Return [x, y] of the center of cell containing provided text 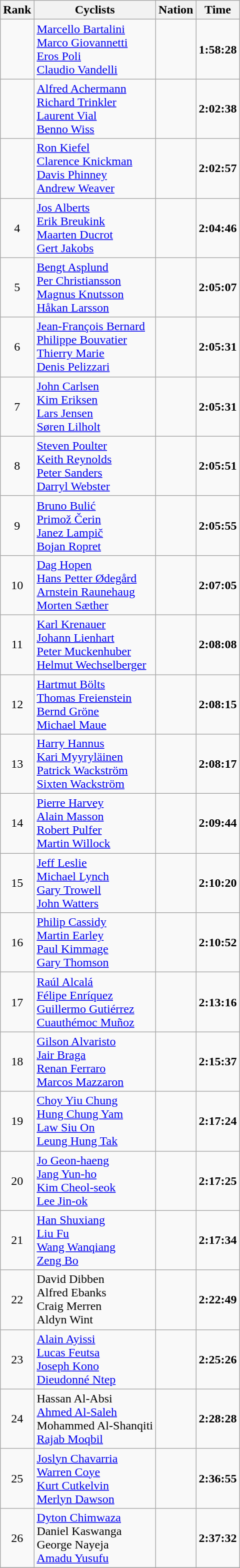
2:04:46 [218, 228]
Cyclists [95, 10]
2:13:16 [218, 1002]
2:36:55 [218, 1478]
24 [17, 1418]
1:58:28 [218, 49]
2:07:05 [218, 585]
2:17:24 [218, 1121]
13 [17, 764]
2:05:55 [218, 525]
2:28:28 [218, 1418]
Jeff Leslie Michael Lynch Gary Trowell John Watters [95, 883]
2:37:32 [218, 1537]
Jo Geon-haeng Jang Yun-ho Kim Cheol-seok Lee Jin-ok [95, 1180]
7 [17, 406]
Rank [17, 10]
Han Shuxiang Liu Fu Wang Wanqiang Zeng Bo [95, 1240]
Bruno Bulić Primož Čerin Janez Lampič Bojan Ropret [95, 525]
Alain Ayissi Lucas Feutsa Joseph Kono Dieudonné Ntep [95, 1359]
Dag Hopen Hans Petter Ødegård Arnstein Raunehaug Morten Sæther [95, 585]
2:15:37 [218, 1061]
Steven Poulter Keith Reynolds Peter Sanders Darryl Webster [95, 466]
10 [17, 585]
Alfred Achermann Richard Trinkler Laurent Vial Benno Wiss [95, 109]
2:09:44 [218, 823]
Nation [176, 10]
Harry Hannus Kari Myyryläinen Patrick Wackström Sixten Wackström [95, 764]
Joslyn Chavarria Warren Coye Kurt Cutkelvin Merlyn Dawson [95, 1478]
2:02:38 [218, 109]
15 [17, 883]
2:05:51 [218, 466]
9 [17, 525]
21 [17, 1240]
Bengt Asplund Per Christiansson Magnus Knutsson Håkan Larsson [95, 287]
Karl Krenauer Johann Lienhart Peter Muckenhuber Helmut Wechselberger [95, 644]
Jos Alberts Erik Breukink Maarten Ducrot Gert Jakobs [95, 228]
2:08:17 [218, 764]
John Carlsen Kim Eriksen Lars Jensen Søren Lilholt [95, 406]
2:22:49 [218, 1299]
18 [17, 1061]
12 [17, 704]
Hassan Al-Absi Ahmed Al-Saleh Mohammed Al-Shanqiti Rajab Moqbil [95, 1418]
Choy Yiu Chung Hung Chung Yam Law Siu On Leung Hung Tak [95, 1121]
Raúl Alcalá Félipe Enríquez Guillermo Gutiérrez Cuauthémoc Muñoz [95, 1002]
2:17:34 [218, 1240]
2:05:07 [218, 287]
David Dibben Alfred Ebanks Craig Merren Aldyn Wint [95, 1299]
2:10:20 [218, 883]
5 [17, 287]
2:17:25 [218, 1180]
2:02:57 [218, 168]
26 [17, 1537]
19 [17, 1121]
25 [17, 1478]
8 [17, 466]
Gilson Alvaristo Jair Braga Renan Ferraro Marcos Mazzaron [95, 1061]
22 [17, 1299]
16 [17, 942]
Ron Kiefel Clarence Knickman Davis Phinney Andrew Weaver [95, 168]
14 [17, 823]
Time [218, 10]
Marcello Bartalini Marco Giovannetti Eros Poli Claudio Vandelli [95, 49]
20 [17, 1180]
Pierre Harvey Alain Masson Robert Pulfer Martin Willock [95, 823]
2:10:52 [218, 942]
17 [17, 1002]
2:08:08 [218, 644]
Philip Cassidy Martin Earley Paul Kimmage Gary Thomson [95, 942]
6 [17, 347]
Dyton Chimwaza Daniel Kaswanga George Nayeja Amadu Yusufu [95, 1537]
11 [17, 644]
4 [17, 228]
2:08:15 [218, 704]
Hartmut Bölts Thomas Freienstein Bernd Gröne Michael Maue [95, 704]
2:25:26 [218, 1359]
23 [17, 1359]
Jean-François Bernard Philippe Bouvatier Thierry Marie Denis Pelizzari [95, 347]
